Identify which cell holds the provided text, then report its [X, Y] central coordinate. 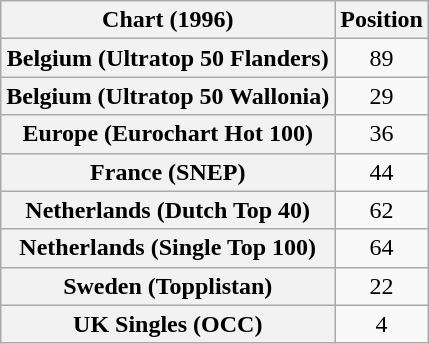
36 [382, 134]
Netherlands (Single Top 100) [168, 248]
64 [382, 248]
Sweden (Topplistan) [168, 286]
89 [382, 58]
44 [382, 172]
Belgium (Ultratop 50 Flanders) [168, 58]
Netherlands (Dutch Top 40) [168, 210]
Europe (Eurochart Hot 100) [168, 134]
22 [382, 286]
UK Singles (OCC) [168, 324]
Position [382, 20]
62 [382, 210]
4 [382, 324]
France (SNEP) [168, 172]
Belgium (Ultratop 50 Wallonia) [168, 96]
Chart (1996) [168, 20]
29 [382, 96]
